Detect which cell encompasses the target text, then output its (X, Y) center coordinate. 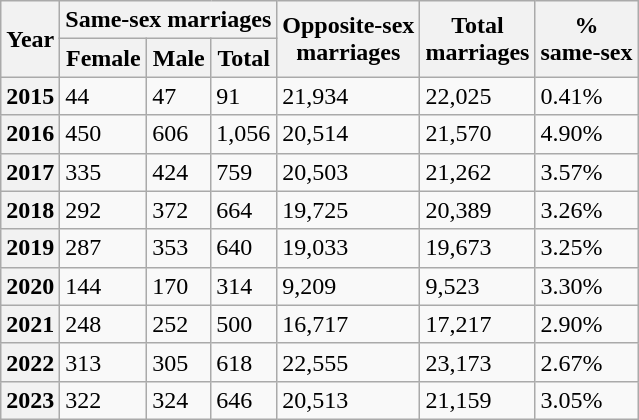
19,033 (348, 248)
144 (104, 286)
Total (244, 58)
313 (104, 362)
17,217 (478, 324)
91 (244, 96)
664 (244, 210)
2019 (30, 248)
20,514 (348, 134)
9,209 (348, 286)
3.57% (586, 172)
23,173 (478, 362)
372 (179, 210)
424 (179, 172)
47 (179, 96)
646 (244, 400)
759 (244, 172)
314 (244, 286)
2017 (30, 172)
16,717 (348, 324)
2022 (30, 362)
305 (179, 362)
335 (104, 172)
21,570 (478, 134)
Same-sex marriages (168, 20)
4.90% (586, 134)
450 (104, 134)
2015 (30, 96)
3.26% (586, 210)
9,523 (478, 286)
1,056 (244, 134)
353 (179, 248)
287 (104, 248)
606 (179, 134)
248 (104, 324)
Year (30, 39)
2.67% (586, 362)
292 (104, 210)
170 (179, 286)
Female (104, 58)
22,555 (348, 362)
Opposite-sex marriages (348, 39)
640 (244, 248)
20,503 (348, 172)
19,725 (348, 210)
2020 (30, 286)
21,262 (478, 172)
19,673 (478, 248)
20,513 (348, 400)
618 (244, 362)
500 (244, 324)
21,159 (478, 400)
% same-sex (586, 39)
20,389 (478, 210)
322 (104, 400)
Male (179, 58)
2023 (30, 400)
2018 (30, 210)
2021 (30, 324)
324 (179, 400)
2016 (30, 134)
22,025 (478, 96)
21,934 (348, 96)
252 (179, 324)
3.25% (586, 248)
0.41% (586, 96)
3.05% (586, 400)
3.30% (586, 286)
2.90% (586, 324)
Total marriages (478, 39)
44 (104, 96)
